Search for the cell housing the specified text and yield its [x, y] center coordinate. 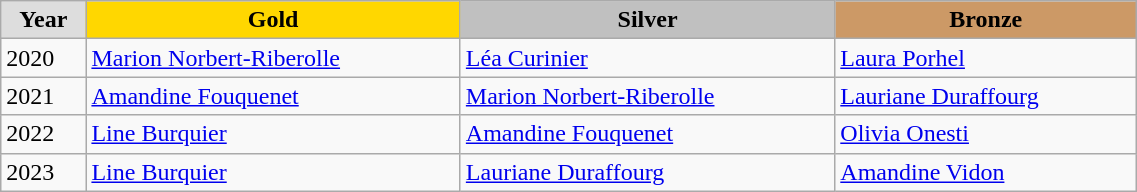
Laura Porhel [986, 58]
Gold [273, 20]
2023 [44, 172]
Silver [647, 20]
2021 [44, 96]
Léa Curinier [647, 58]
2020 [44, 58]
Bronze [986, 20]
Olivia Onesti [986, 134]
2022 [44, 134]
Amandine Vidon [986, 172]
Year [44, 20]
